Extract the (X, Y) coordinate from the center of the cell holding the provided text.  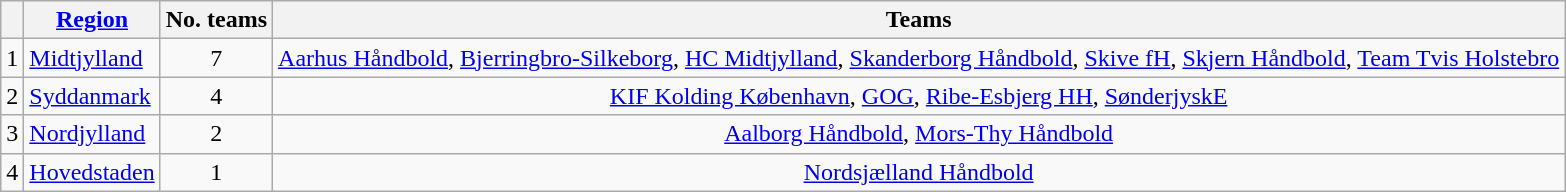
Aarhus Håndbold, Bjerringbro-Silkeborg, HC Midtjylland, Skanderborg Håndbold, Skive fH, Skjern Håndbold, Team Tvis Holstebro (919, 58)
Teams (919, 20)
Nordsjælland Håndbold (919, 172)
Nordjylland (92, 134)
Region (92, 20)
Hovedstaden (92, 172)
KIF Kolding København, GOG, Ribe-Esbjerg HH, SønderjyskE (919, 96)
7 (216, 58)
Aalborg Håndbold, Mors-Thy Håndbold (919, 134)
Syddanmark (92, 96)
No. teams (216, 20)
3 (12, 134)
Midtjylland (92, 58)
